Return [X, Y] of the center of cell containing provided text 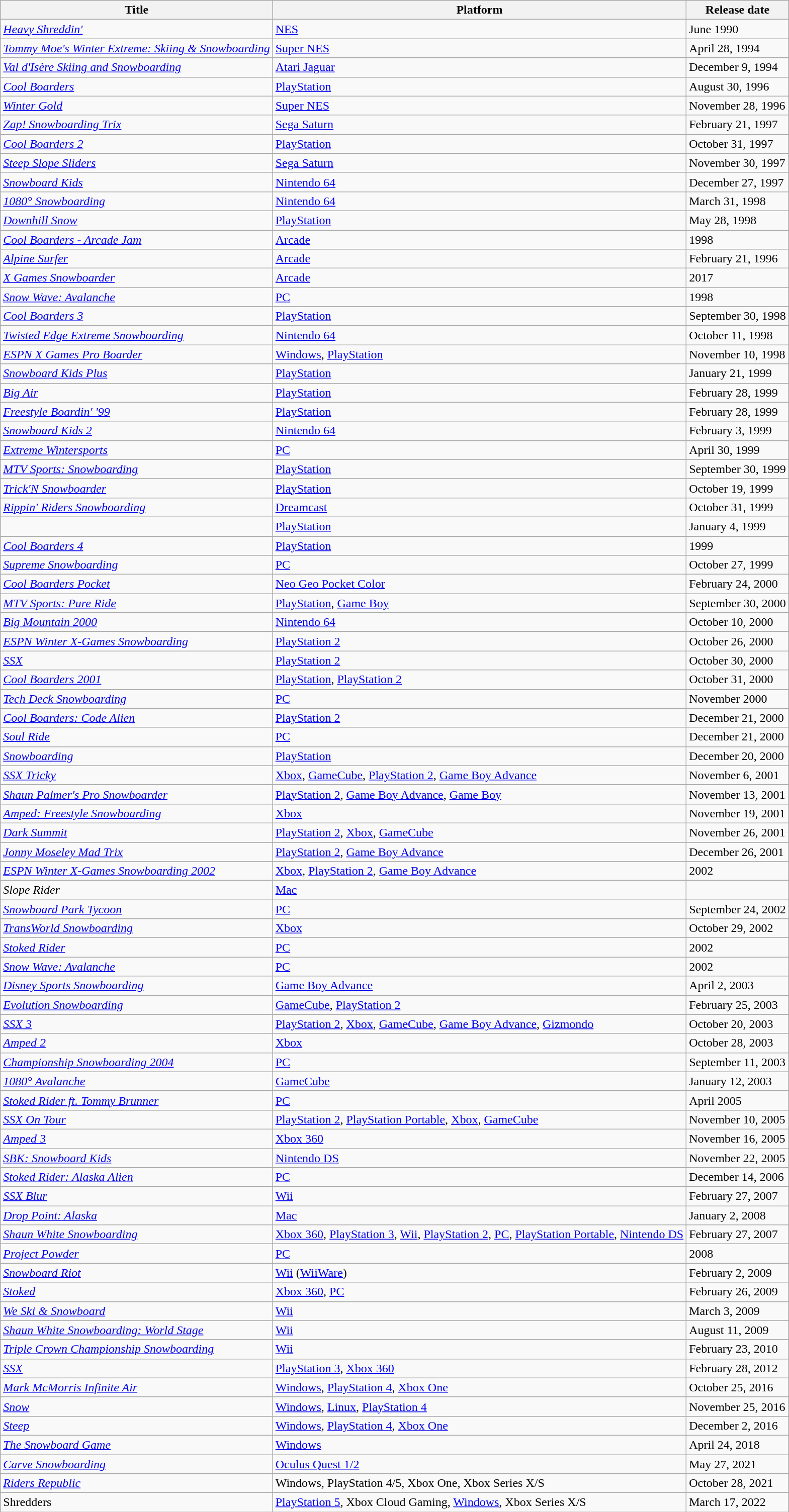
October 31, 2000 [738, 680]
February 2, 2009 [738, 1273]
GameCube, PlayStation 2 [479, 1005]
October 29, 2002 [738, 928]
PlayStation 2, Game Boy Advance [479, 852]
October 30, 2000 [738, 660]
Oculus Quest 1/2 [479, 1464]
Steep [137, 1426]
Stoked Rider ft. Tommy Brunner [137, 1100]
December 9, 1994 [738, 67]
Xbox 360, PC [479, 1292]
Zap! Snowboarding Trix [137, 125]
Big Air [137, 393]
February 3, 1999 [738, 431]
Winter Gold [137, 106]
November 2000 [738, 699]
Tommy Moe's Winter Extreme: Skiing & Snowboarding [137, 48]
Evolution Snowboarding [137, 1005]
Snowboard Kids [137, 182]
PlayStation 2, Game Boy Advance, Game Boy [479, 794]
Title [137, 10]
PlayStation, PlayStation 2 [479, 680]
January 21, 1999 [738, 373]
September 30, 2000 [738, 603]
Nintendo DS [479, 1158]
Release date [738, 10]
September 30, 1998 [738, 316]
Shredders [137, 1502]
October 11, 1998 [738, 335]
May 27, 2021 [738, 1464]
Disney Sports Snowboarding [137, 986]
1999 [738, 545]
Slope Rider [137, 890]
Dreamcast [479, 507]
February 21, 1996 [738, 259]
Stoked [137, 1292]
Snowboard Riot [137, 1273]
November 26, 2001 [738, 832]
MTV Sports: Pure Ride [137, 603]
November 13, 2001 [738, 794]
October 28, 2003 [738, 1043]
Snowboard Park Tycoon [137, 909]
GameCube [479, 1081]
SSX 3 [137, 1024]
Cool Boarders 2001 [137, 680]
September 11, 2003 [738, 1062]
Twisted Edge Extreme Snowboarding [137, 335]
February 26, 2009 [738, 1292]
Amped 2 [137, 1043]
Val d'Isère Skiing and Snowboarding [137, 67]
Cool Boarders - Arcade Jam [137, 240]
Soul Ride [137, 737]
Amped 3 [137, 1139]
Cool Boarders: Code Alien [137, 718]
Game Boy Advance [479, 986]
1080° Avalanche [137, 1081]
Extreme Wintersports [137, 450]
Neo Geo Pocket Color [479, 584]
October 10, 2000 [738, 622]
Stoked Rider: Alaska Alien [137, 1177]
January 12, 2003 [738, 1081]
December 20, 2000 [738, 756]
Downhill Snow [137, 220]
Heavy Shreddin' [137, 29]
November 22, 2005 [738, 1158]
Jonny Moseley Mad Trix [137, 852]
TransWorld Snowboarding [137, 928]
November 30, 1997 [738, 163]
Tech Deck Snowboarding [137, 699]
Snowboard Kids Plus [137, 373]
Big Mountain 2000 [137, 622]
Mark McMorris Infinite Air [137, 1387]
Amped: Freestyle Snowboarding [137, 813]
Cool Boarders 2 [137, 144]
April 2005 [738, 1100]
Shaun Palmer's Pro Snowboarder [137, 794]
November 10, 2005 [738, 1119]
Dark Summit [137, 832]
Shaun White Snowboarding: World Stage [137, 1330]
PlayStation 5, Xbox Cloud Gaming, Windows, Xbox Series X/S [479, 1502]
November 25, 2016 [738, 1406]
2017 [738, 278]
Cool Boarders 4 [137, 545]
Stoked Rider [137, 948]
2008 [738, 1254]
December 26, 2001 [738, 852]
Shaun White Snowboarding [137, 1235]
Supreme Snowboarding [137, 565]
SSX On Tour [137, 1119]
Windows [479, 1445]
Cool Boarders [137, 86]
Trick'N Snowboarder [137, 488]
February 25, 2003 [738, 1005]
SSX Tricky [137, 775]
August 11, 2009 [738, 1330]
March 31, 1998 [738, 201]
Cool Boarders Pocket [137, 584]
February 24, 2000 [738, 584]
MTV Sports: Snowboarding [137, 469]
Riders Republic [137, 1483]
X Games Snowboarder [137, 278]
April 2, 2003 [738, 986]
We Ski & Snowboard [137, 1311]
Xbox 360, PlayStation 3, Wii, PlayStation 2, PC, PlayStation Portable, Nintendo DS [479, 1235]
November 16, 2005 [738, 1139]
October 27, 1999 [738, 565]
March 3, 2009 [738, 1311]
SSX Blur [137, 1196]
March 17, 2022 [738, 1502]
Wii (WiiWare) [479, 1273]
The Snowboard Game [137, 1445]
October 19, 1999 [738, 488]
Steep Slope Sliders [137, 163]
November 6, 2001 [738, 775]
June 1990 [738, 29]
Project Powder [137, 1254]
Windows, PlayStation [479, 354]
Triple Crown Championship Snowboarding [137, 1349]
Rippin' Riders Snowboarding [137, 507]
Windows, PlayStation 4/5, Xbox One, Xbox Series X/S [479, 1483]
PlayStation 2, PlayStation Portable, Xbox, GameCube [479, 1119]
September 30, 1999 [738, 469]
Carve Snowboarding [137, 1464]
Windows, Linux, PlayStation 4 [479, 1406]
Freestyle Boardin' '99 [137, 412]
August 30, 1996 [738, 86]
September 24, 2002 [738, 909]
November 28, 1996 [738, 106]
Snowboarding [137, 756]
December 27, 1997 [738, 182]
November 19, 2001 [738, 813]
PlayStation 2, Xbox, GameCube [479, 832]
Platform [479, 10]
Alpine Surfer [137, 259]
November 10, 1998 [738, 354]
October 25, 2016 [738, 1387]
SBK: Snowboard Kids [137, 1158]
October 31, 1999 [738, 507]
NES [479, 29]
1080° Snowboarding [137, 201]
Xbox, PlayStation 2, Game Boy Advance [479, 871]
February 21, 1997 [738, 125]
Cool Boarders 3 [137, 316]
PlayStation 3, Xbox 360 [479, 1368]
April 28, 1994 [738, 48]
December 14, 2006 [738, 1177]
April 30, 1999 [738, 450]
April 24, 2018 [738, 1445]
ESPN Winter X-Games Snowboarding 2002 [137, 871]
PlayStation 2, Xbox, GameCube, Game Boy Advance, Gizmondo [479, 1024]
January 4, 1999 [738, 526]
Snow [137, 1406]
February 23, 2010 [738, 1349]
Xbox 360 [479, 1139]
ESPN Winter X-Games Snowboarding [137, 641]
PlayStation, Game Boy [479, 603]
February 28, 2012 [738, 1368]
Atari Jaguar [479, 67]
October 20, 2003 [738, 1024]
January 2, 2008 [738, 1215]
Snowboard Kids 2 [137, 431]
December 2, 2016 [738, 1426]
Drop Point: Alaska [137, 1215]
Championship Snowboarding 2004 [137, 1062]
October 31, 1997 [738, 144]
Xbox, GameCube, PlayStation 2, Game Boy Advance [479, 775]
October 26, 2000 [738, 641]
May 28, 1998 [738, 220]
ESPN X Games Pro Boarder [137, 354]
October 28, 2021 [738, 1483]
